From the cell containing the given text, extract its center point as (X, Y) coordinate. 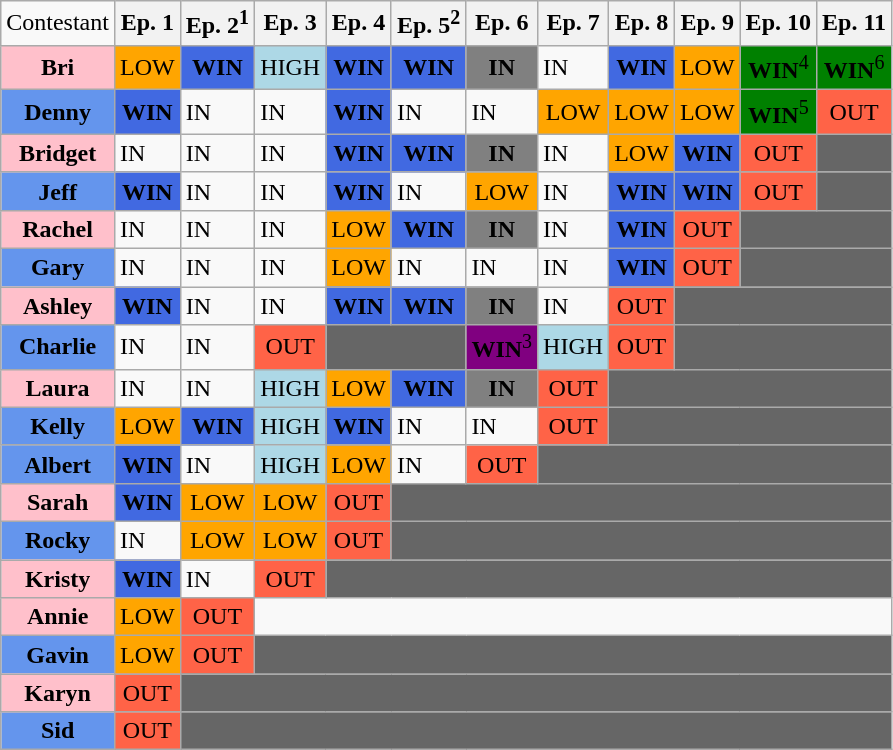
Rachel (58, 230)
Annie (58, 617)
Contestant (58, 24)
Sarah (58, 502)
Ep. 1 (147, 24)
Albert (58, 464)
Laura (58, 388)
WIN5 (778, 112)
Kelly (58, 426)
Ep. 21 (217, 24)
Bri (58, 68)
Denny (58, 112)
Ashley (58, 306)
Ep. 4 (359, 24)
Kristy (58, 579)
Ep. 10 (778, 24)
Karyn (58, 693)
Ep. 8 (642, 24)
Ep. 11 (854, 24)
Jeff (58, 191)
Ep. 6 (502, 24)
WIN4 (778, 68)
Bridget (58, 153)
Rocky (58, 541)
Ep. 52 (428, 24)
Gary (58, 268)
WIN6 (854, 68)
WIN3 (502, 348)
Ep. 7 (574, 24)
Ep. 9 (707, 24)
Sid (58, 731)
Ep. 3 (290, 24)
Charlie (58, 348)
Gavin (58, 655)
